Output the [X, Y] coordinate of the center of the cell containing the given text.  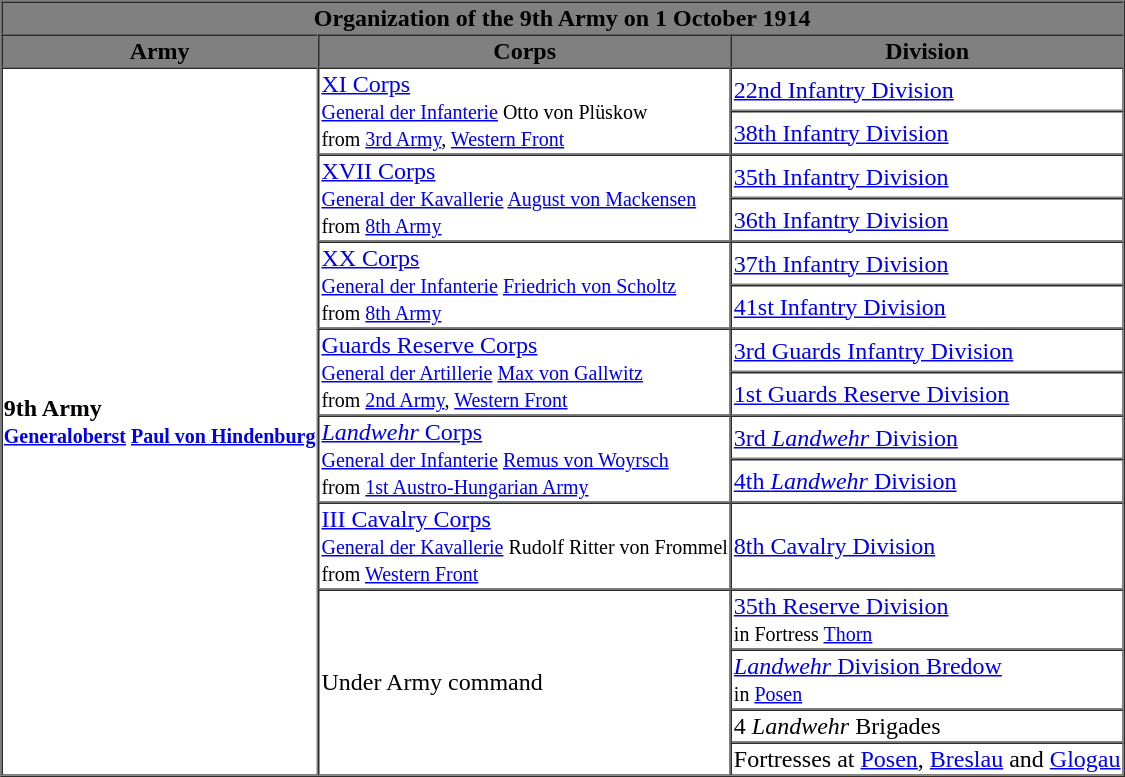
Army [160, 50]
XVII CorpsGeneral der Kavallerie August von Mackensenfrom 8th Army [524, 198]
41st Infantry Division [928, 307]
XI CorpsGeneral der Infanterie Otto von Plüskowfrom 3rd Army, Western Front [524, 112]
9th ArmyGeneraloberst Paul von Hindenburg [160, 422]
35th Reserve Divisionin Fortress Thorn [928, 620]
37th Infantry Division [928, 264]
Fortresses at Posen, Breslau and Glogau [928, 758]
3rd Landwehr Division [928, 438]
36th Infantry Division [928, 220]
Division [928, 50]
Corps [524, 50]
Under Army command [524, 683]
Landwehr Division Bredowin Posen [928, 680]
35th Infantry Division [928, 176]
Guards Reserve CorpsGeneral der Artillerie Max von Gallwitzfrom 2nd Army, Western Front [524, 372]
XX CorpsGeneral der Infanterie Friedrich von Scholtzfrom 8th Army [524, 286]
22nd Infantry Division [928, 90]
3rd Guards Infantry Division [928, 350]
1st Guards Reserve Division [928, 394]
Landwehr CorpsGeneral der Infanterie Remus von Woyrschfrom 1st Austro-Hungarian Army [524, 460]
Organization of the 9th Army on 1 October 1914 [562, 18]
38th Infantry Division [928, 133]
8th Cavalry Division [928, 546]
4 Landwehr Brigades [928, 726]
III Cavalry CorpsGeneral der Kavallerie Rudolf Ritter von Frommelfrom Western Front [524, 546]
4th Landwehr Division [928, 481]
